Find where the given text appears and provide that cell's center as (X, Y) coordinate. 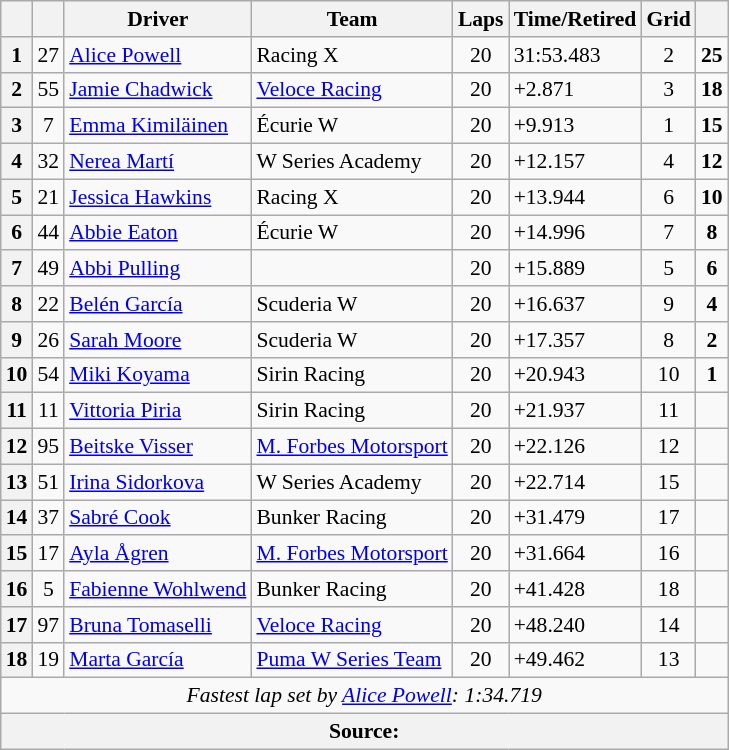
+17.357 (576, 340)
51 (48, 482)
+22.714 (576, 482)
+21.937 (576, 411)
Beitske Visser (158, 447)
+13.944 (576, 197)
37 (48, 518)
Team (352, 19)
Source: (364, 732)
+16.637 (576, 304)
54 (48, 375)
Sabré Cook (158, 518)
49 (48, 269)
Marta García (158, 660)
Laps (481, 19)
+20.943 (576, 375)
19 (48, 660)
Grid (668, 19)
+9.913 (576, 126)
27 (48, 55)
Jamie Chadwick (158, 90)
21 (48, 197)
Sarah Moore (158, 340)
Driver (158, 19)
97 (48, 625)
95 (48, 447)
Abbi Pulling (158, 269)
Miki Koyama (158, 375)
Vittoria Piria (158, 411)
+41.428 (576, 589)
Time/Retired (576, 19)
+48.240 (576, 625)
31:53.483 (576, 55)
+14.996 (576, 233)
Fabienne Wohlwend (158, 589)
+2.871 (576, 90)
Belén García (158, 304)
Irina Sidorkova (158, 482)
+15.889 (576, 269)
25 (712, 55)
Emma Kimiläinen (158, 126)
+22.126 (576, 447)
Alice Powell (158, 55)
Puma W Series Team (352, 660)
22 (48, 304)
32 (48, 162)
+31.479 (576, 518)
+12.157 (576, 162)
+49.462 (576, 660)
44 (48, 233)
26 (48, 340)
Nerea Martí (158, 162)
Bruna Tomaselli (158, 625)
+31.664 (576, 554)
Ayla Ågren (158, 554)
Jessica Hawkins (158, 197)
Fastest lap set by Alice Powell: 1:34.719 (364, 696)
Abbie Eaton (158, 233)
55 (48, 90)
